Return [X, Y] of the center of cell containing provided text 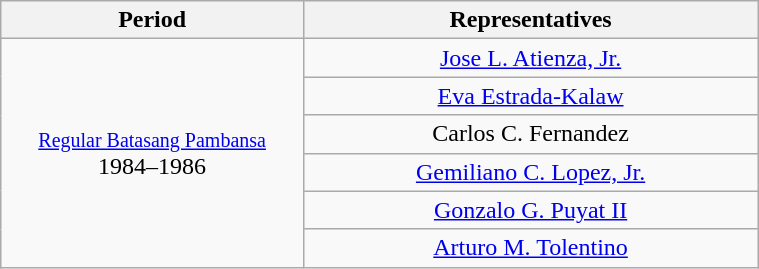
Period [152, 20]
Eva Estrada-Kalaw [530, 96]
Arturo M. Tolentino [530, 248]
Representatives [530, 20]
Carlos C. Fernandez [530, 134]
Gonzalo G. Puyat II [530, 210]
Jose L. Atienza, Jr. [530, 58]
Gemiliano C. Lopez, Jr. [530, 172]
Regular Batasang Pambansa1984–1986 [152, 153]
